Return [x, y] of the center of cell containing provided text 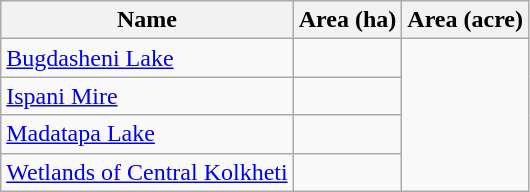
Name [147, 20]
Area (ha) [348, 20]
Ispani Mire [147, 96]
Wetlands of Central Kolkheti [147, 172]
Bugdasheni Lake [147, 58]
Madatapa Lake [147, 134]
Area (acre) [466, 20]
